Search for the cell housing the specified text and yield its [x, y] center coordinate. 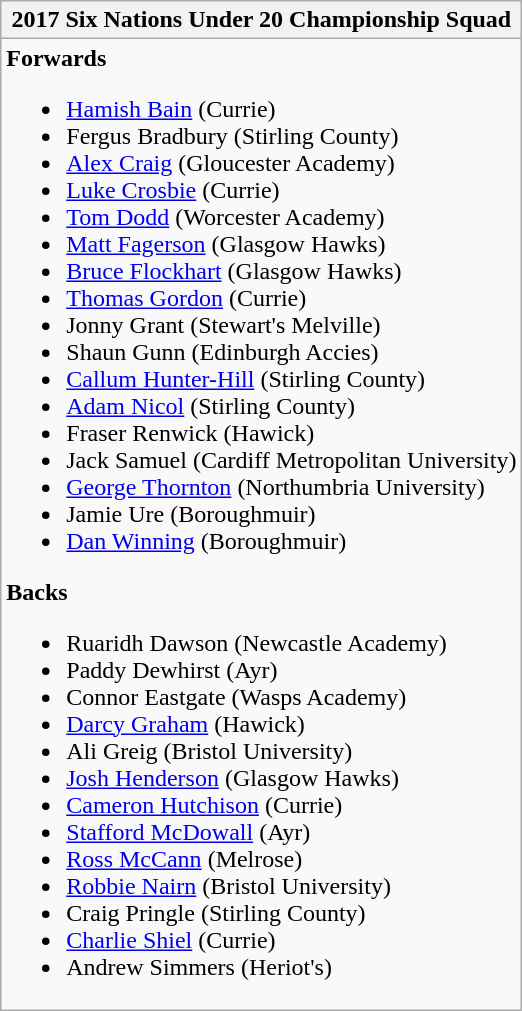
2017 Six Nations Under 20 Championship Squad [262, 20]
